Locate the cell with the specified text and output its (x, y) center coordinate. 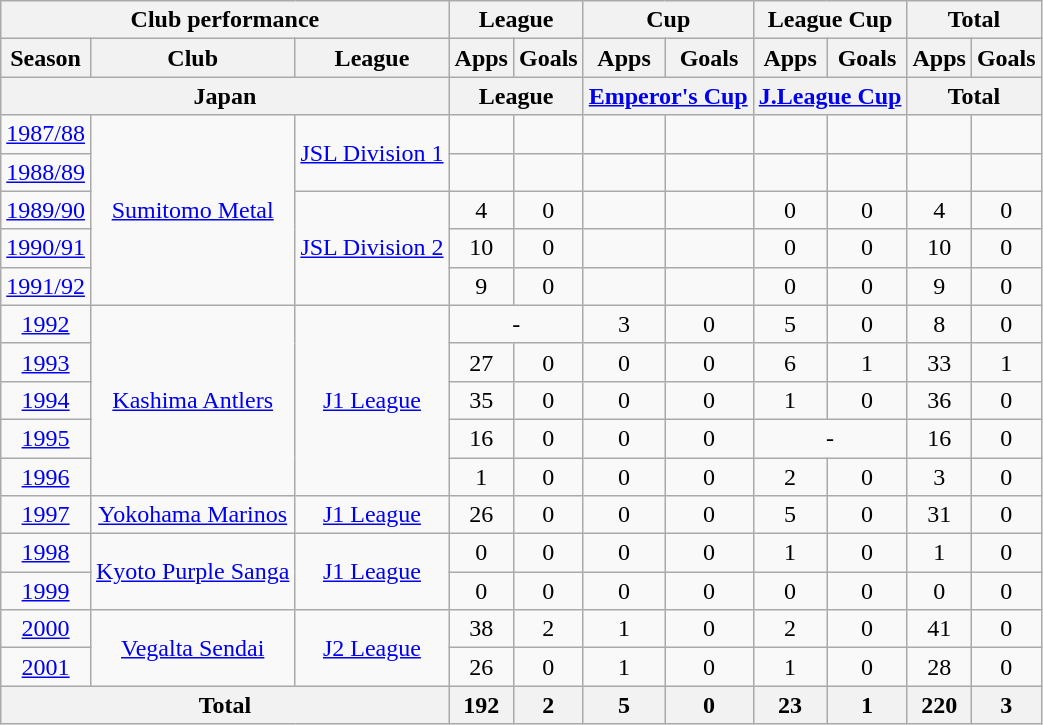
J.League Cup (830, 96)
36 (939, 400)
1992 (46, 324)
League Cup (830, 20)
Sumitomo Metal (192, 210)
1995 (46, 438)
38 (481, 629)
28 (939, 667)
31 (939, 515)
Kashima Antlers (192, 400)
41 (939, 629)
27 (481, 362)
Vegalta Sendai (192, 648)
Season (46, 58)
35 (481, 400)
1990/91 (46, 248)
Cup (668, 20)
Emperor's Cup (668, 96)
192 (481, 705)
J2 League (372, 648)
6 (790, 362)
33 (939, 362)
1996 (46, 477)
2001 (46, 667)
1993 (46, 362)
JSL Division 2 (372, 248)
Yokohama Marinos (192, 515)
1988/89 (46, 172)
Japan (225, 96)
1991/92 (46, 286)
1999 (46, 591)
Club (192, 58)
Kyoto Purple Sanga (192, 572)
23 (790, 705)
1998 (46, 553)
220 (939, 705)
Club performance (225, 20)
1997 (46, 515)
1989/90 (46, 210)
8 (939, 324)
2000 (46, 629)
1987/88 (46, 134)
JSL Division 1 (372, 153)
1994 (46, 400)
